For the text-containing cell, return its midpoint in [x, y] coordinate format. 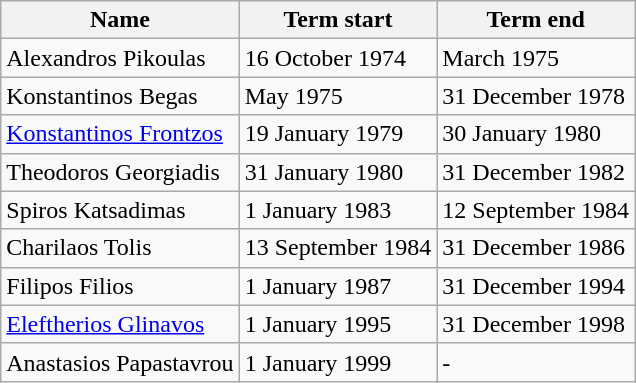
31 December 1998 [536, 324]
31 December 1978 [536, 96]
1 January 1995 [338, 324]
Theodoros Georgiadis [120, 172]
Term start [338, 20]
Alexandros Pikoulas [120, 58]
1 January 1999 [338, 362]
31 December 1994 [536, 286]
Term end [536, 20]
Konstantinos Begas [120, 96]
12 September 1984 [536, 210]
May 1975 [338, 96]
31 December 1982 [536, 172]
Filipos Filios [120, 286]
Name [120, 20]
Anastasios Papastavrou [120, 362]
1 January 1987 [338, 286]
19 January 1979 [338, 134]
30 January 1980 [536, 134]
31 January 1980 [338, 172]
Charilaos Tolis [120, 248]
1 January 1983 [338, 210]
16 October 1974 [338, 58]
Konstantinos Frontzos [120, 134]
- [536, 362]
Eleftherios Glinavos [120, 324]
13 September 1984 [338, 248]
Spiros Katsadimas [120, 210]
31 December 1986 [536, 248]
March 1975 [536, 58]
